Return [X, Y] of the center of cell containing provided text 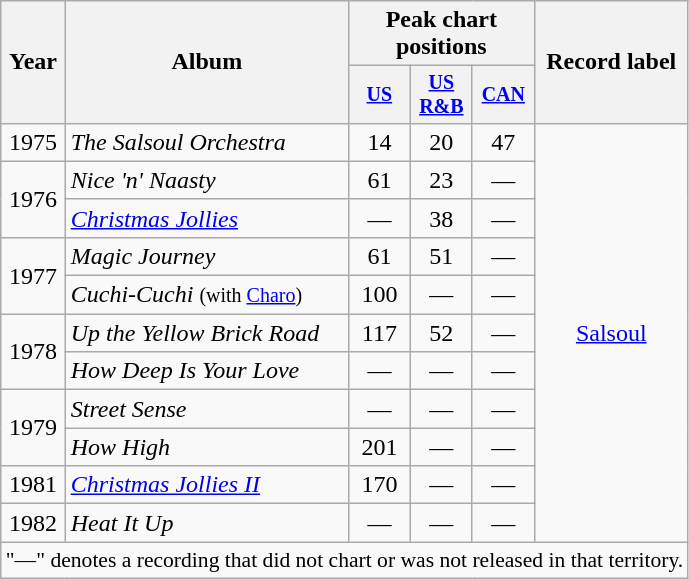
CAN [503, 94]
47 [503, 142]
Cuchi-Cuchi (with Charo) [206, 295]
Magic Journey [206, 256]
How Deep Is Your Love [206, 371]
23 [441, 180]
Up the Yellow Brick Road [206, 333]
Year [33, 62]
51 [441, 256]
Peak chart positions [441, 34]
1976 [33, 199]
Salsoul [611, 332]
How High [206, 447]
1975 [33, 142]
USR&B [441, 94]
Nice 'n' Naasty [206, 180]
100 [379, 295]
Christmas Jollies [206, 218]
201 [379, 447]
Record label [611, 62]
1981 [33, 485]
52 [441, 333]
170 [379, 485]
117 [379, 333]
Christmas Jollies II [206, 485]
"—" denotes a recording that did not chart or was not released in that territory. [345, 560]
US [379, 94]
Album [206, 62]
Heat It Up [206, 523]
The Salsoul Orchestra [206, 142]
1979 [33, 428]
1978 [33, 352]
20 [441, 142]
14 [379, 142]
Street Sense [206, 409]
38 [441, 218]
1982 [33, 523]
1977 [33, 275]
